Capture the cell that displays the provided text and extract its (X, Y) central coordinate. 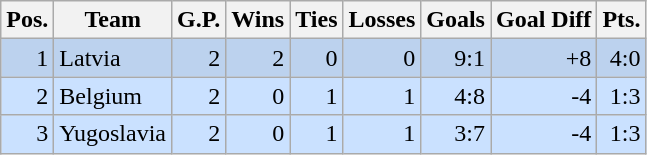
Goal Diff (543, 20)
Wins (258, 20)
Belgium (113, 96)
Ties (316, 20)
4:8 (456, 96)
Team (113, 20)
3:7 (456, 134)
Goals (456, 20)
G.P. (199, 20)
3 (28, 134)
Latvia (113, 58)
Pts. (622, 20)
Yugoslavia (113, 134)
+8 (543, 58)
4:0 (622, 58)
9:1 (456, 58)
Pos. (28, 20)
Losses (382, 20)
